Extract the [x, y] coordinate from the center of the cell holding the provided text.  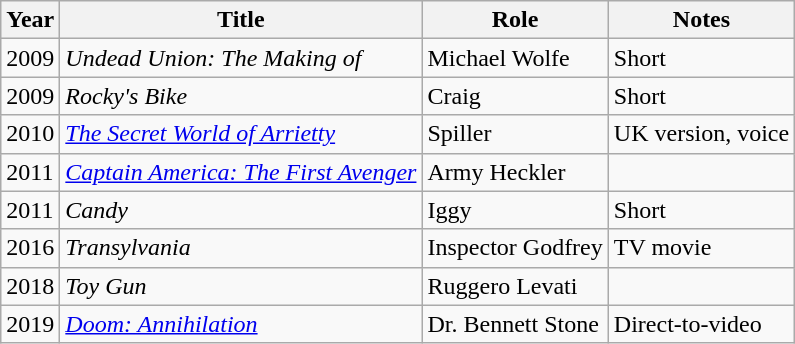
Doom: Annihilation [241, 324]
Dr. Bennett Stone [515, 324]
Title [241, 20]
Craig [515, 96]
UK version, voice [701, 134]
2010 [30, 134]
2016 [30, 248]
Rocky's Bike [241, 96]
Iggy [515, 210]
The Secret World of Arrietty [241, 134]
Ruggero Levati [515, 286]
Inspector Godfrey [515, 248]
Direct-to-video [701, 324]
Notes [701, 20]
Captain America: The First Avenger [241, 172]
Army Heckler [515, 172]
Michael Wolfe [515, 58]
Spiller [515, 134]
Role [515, 20]
2019 [30, 324]
Year [30, 20]
Toy Gun [241, 286]
2018 [30, 286]
TV movie [701, 248]
Candy [241, 210]
Transylvania [241, 248]
Undead Union: The Making of [241, 58]
